Pinpoint the cell where the given text exists, returning its [X, Y] midpoint coordinate. 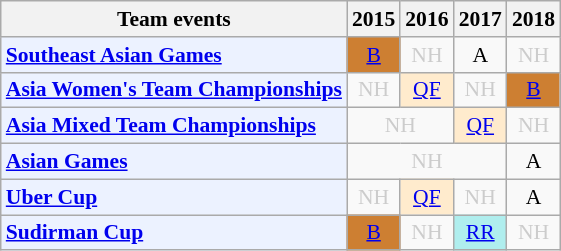
2018 [534, 19]
2016 [426, 19]
2017 [480, 19]
2015 [374, 19]
Uber Cup [174, 197]
RR [480, 233]
Sudirman Cup [174, 233]
Asia Women's Team Championships [174, 90]
Southeast Asian Games [174, 55]
Asian Games [174, 162]
Asia Mixed Team Championships [174, 126]
Team events [174, 19]
